Locate the cell with the specified text and output its [x, y] center coordinate. 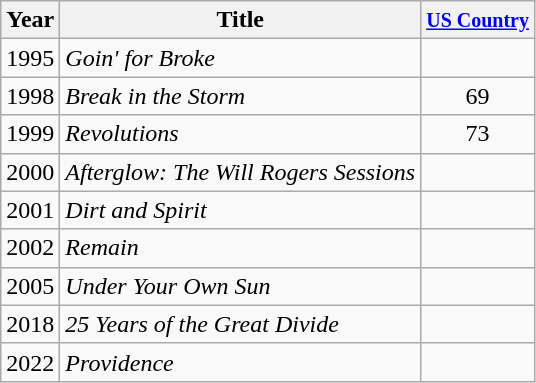
2001 [30, 210]
69 [478, 96]
Providence [240, 362]
Remain [240, 248]
Under Your Own Sun [240, 286]
Break in the Storm [240, 96]
1999 [30, 134]
2022 [30, 362]
Dirt and Spirit [240, 210]
1998 [30, 96]
Year [30, 20]
1995 [30, 58]
73 [478, 134]
2005 [30, 286]
Goin' for Broke [240, 58]
2018 [30, 324]
2000 [30, 172]
2002 [30, 248]
Afterglow: The Will Rogers Sessions [240, 172]
Title [240, 20]
US Country [478, 20]
25 Years of the Great Divide [240, 324]
Revolutions [240, 134]
